Output the (X, Y) coordinate of the center of the cell containing the given text.  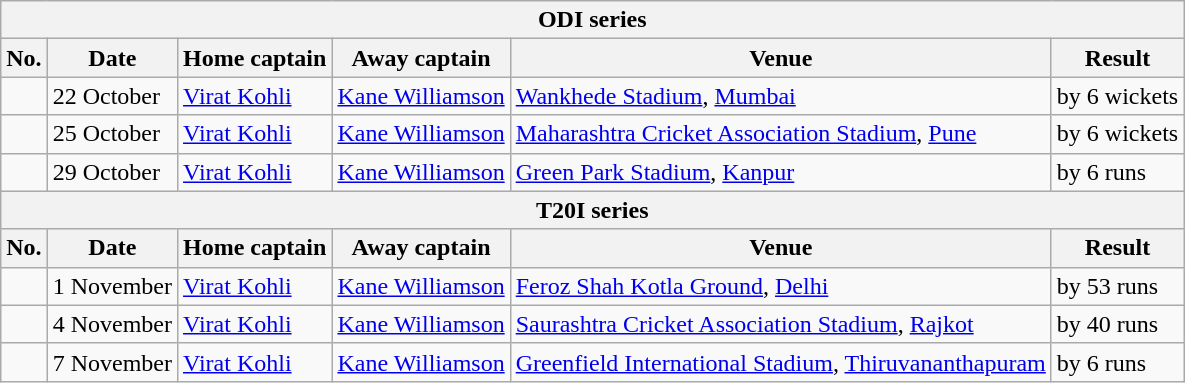
1 November (112, 286)
7 November (112, 362)
by 40 runs (1117, 324)
Saurashtra Cricket Association Stadium, Rajkot (780, 324)
Feroz Shah Kotla Ground, Delhi (780, 286)
ODI series (592, 20)
Wankhede Stadium, Mumbai (780, 96)
Green Park Stadium, Kanpur (780, 172)
4 November (112, 324)
29 October (112, 172)
25 October (112, 134)
22 October (112, 96)
by 53 runs (1117, 286)
T20I series (592, 210)
Maharashtra Cricket Association Stadium, Pune (780, 134)
Greenfield International Stadium, Thiruvananthapuram (780, 362)
